Determine the (x, y) coordinate at the center of the cell enclosing the given text.  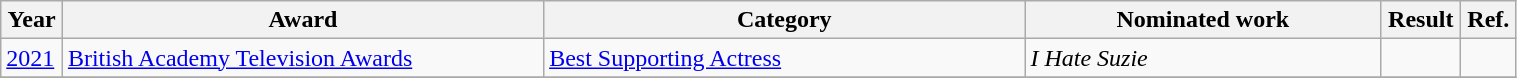
Ref. (1488, 20)
Year (32, 20)
British Academy Television Awards (302, 58)
Best Supporting Actress (784, 58)
I Hate Suzie (1203, 58)
Category (784, 20)
Nominated work (1203, 20)
Result (1421, 20)
Award (302, 20)
2021 (32, 58)
